Output the [x, y] coordinate of the center of the cell containing the given text.  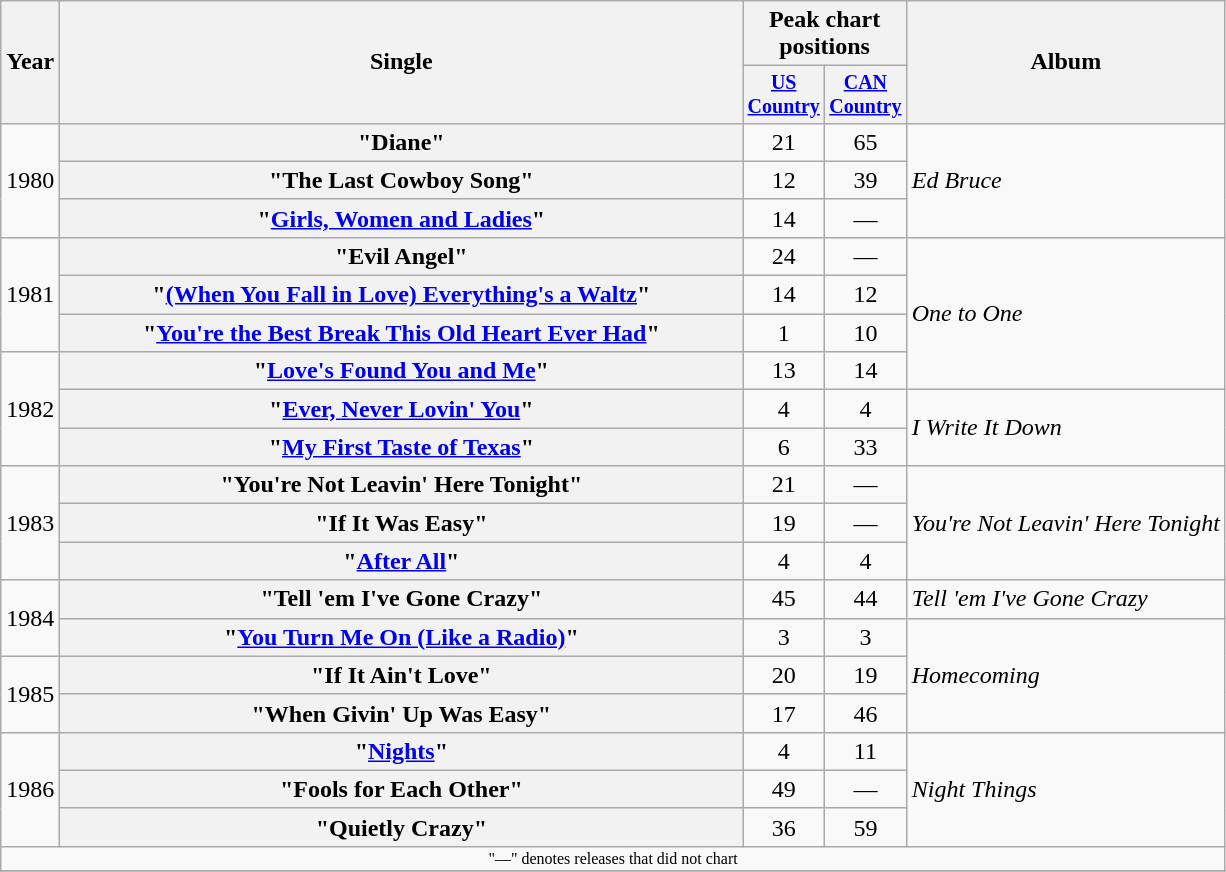
17 [784, 713]
"Fools for Each Other" [402, 789]
"Tell 'em I've Gone Crazy" [402, 599]
You're Not Leavin' Here Tonight [1066, 523]
US Country [784, 94]
24 [784, 256]
"Nights" [402, 751]
I Write It Down [1066, 428]
11 [866, 751]
"If It Ain't Love" [402, 675]
1980 [30, 180]
33 [866, 447]
1986 [30, 789]
"Quietly Crazy" [402, 827]
CAN Country [866, 94]
"Ever, Never Lovin' You" [402, 409]
Night Things [1066, 789]
Homecoming [1066, 675]
20 [784, 675]
1984 [30, 618]
"(When You Fall in Love) Everything's a Waltz" [402, 295]
"—" denotes releases that did not chart [614, 858]
Tell 'em I've Gone Crazy [1066, 599]
13 [784, 371]
"Love's Found You and Me" [402, 371]
"My First Taste of Texas" [402, 447]
Year [30, 62]
"If It Was Easy" [402, 523]
Single [402, 62]
Album [1066, 62]
36 [784, 827]
39 [866, 180]
44 [866, 599]
"Evil Angel" [402, 256]
"After All" [402, 561]
1981 [30, 294]
"You're Not Leavin' Here Tonight" [402, 485]
6 [784, 447]
1982 [30, 409]
1985 [30, 694]
1 [784, 333]
"The Last Cowboy Song" [402, 180]
45 [784, 599]
Peak chartpositions [824, 34]
"You Turn Me On (Like a Radio)" [402, 637]
One to One [1066, 313]
65 [866, 142]
"When Givin' Up Was Easy" [402, 713]
59 [866, 827]
Ed Bruce [1066, 180]
"Diane" [402, 142]
"Girls, Women and Ladies" [402, 218]
46 [866, 713]
10 [866, 333]
"You're the Best Break This Old Heart Ever Had" [402, 333]
49 [784, 789]
1983 [30, 523]
